Find where the given text appears and provide that cell's center as [X, Y] coordinate. 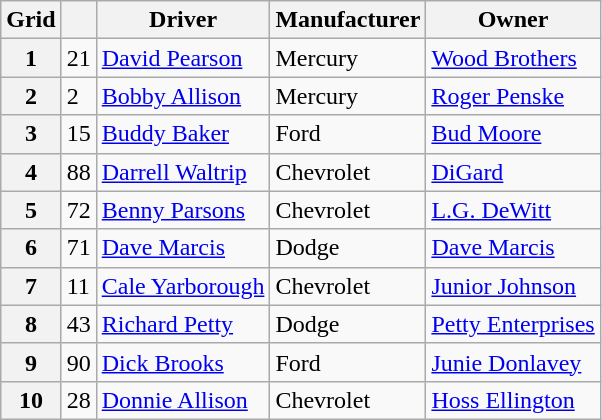
Bud Moore [513, 134]
Manufacturer [348, 20]
6 [31, 248]
Owner [513, 20]
David Pearson [183, 58]
9 [31, 362]
7 [31, 286]
Junior Johnson [513, 286]
Donnie Allison [183, 400]
21 [78, 58]
1 [31, 58]
Grid [31, 20]
5 [31, 210]
3 [31, 134]
Darrell Waltrip [183, 172]
4 [31, 172]
71 [78, 248]
Roger Penske [513, 96]
8 [31, 324]
Bobby Allison [183, 96]
Benny Parsons [183, 210]
Buddy Baker [183, 134]
Driver [183, 20]
11 [78, 286]
Petty Enterprises [513, 324]
10 [31, 400]
Junie Donlavey [513, 362]
72 [78, 210]
DiGard [513, 172]
15 [78, 134]
Hoss Ellington [513, 400]
90 [78, 362]
Richard Petty [183, 324]
43 [78, 324]
28 [78, 400]
Wood Brothers [513, 58]
L.G. DeWitt [513, 210]
Cale Yarborough [183, 286]
Dick Brooks [183, 362]
88 [78, 172]
